Detect which cell encompasses the target text, then output its [X, Y] center coordinate. 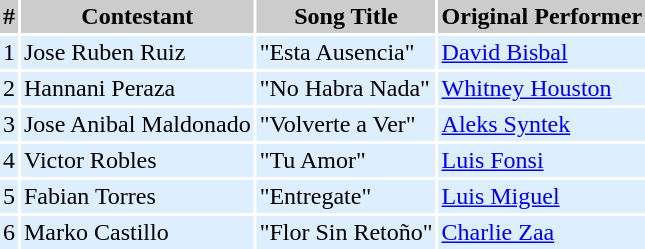
"Flor Sin Retoño" [346, 232]
Hannani Peraza [138, 88]
Jose Ruben Ruiz [138, 52]
"Entregate" [346, 196]
Jose Anibal Maldonado [138, 124]
5 [9, 196]
4 [9, 160]
Victor Robles [138, 160]
"Tu Amor" [346, 160]
Contestant [138, 16]
Song Title [346, 16]
"Volverte a Ver" [346, 124]
"Esta Ausencia" [346, 52]
6 [9, 232]
Marko Castillo [138, 232]
"No Habra Nada" [346, 88]
Fabian Torres [138, 196]
2 [9, 88]
# [9, 16]
3 [9, 124]
1 [9, 52]
